Determine the [x, y] coordinate at the center of the cell enclosing the given text.  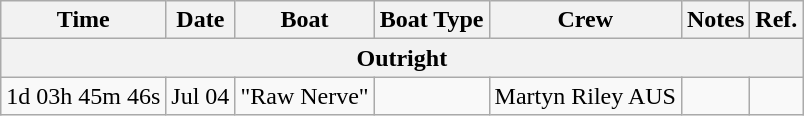
Boat [304, 20]
1d 03h 45m 46s [84, 96]
Crew [585, 20]
Notes [715, 20]
Outright [402, 58]
Time [84, 20]
Jul 04 [200, 96]
"Raw Nerve" [304, 96]
Ref. [776, 20]
Martyn Riley AUS [585, 96]
Date [200, 20]
Boat Type [432, 20]
